Output the [X, Y] coordinate of the center of the cell containing the given text.  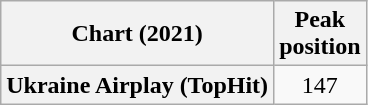
Peakposition [320, 34]
147 [320, 85]
Chart (2021) [138, 34]
Ukraine Airplay (TopHit) [138, 85]
